Provide the (x, y) coordinate of the cell's center where the given text is located.  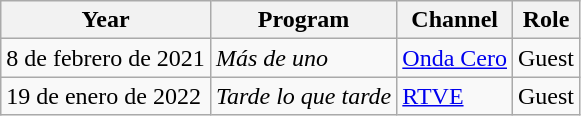
19 de enero de 2022 (106, 96)
Year (106, 20)
Channel (455, 20)
8 de febrero de 2021 (106, 58)
Onda Cero (455, 58)
Más de uno (303, 58)
Role (546, 20)
RTVE (455, 96)
Program (303, 20)
Tarde lo que tarde (303, 96)
